Identify which cell holds the provided text, then report its (X, Y) central coordinate. 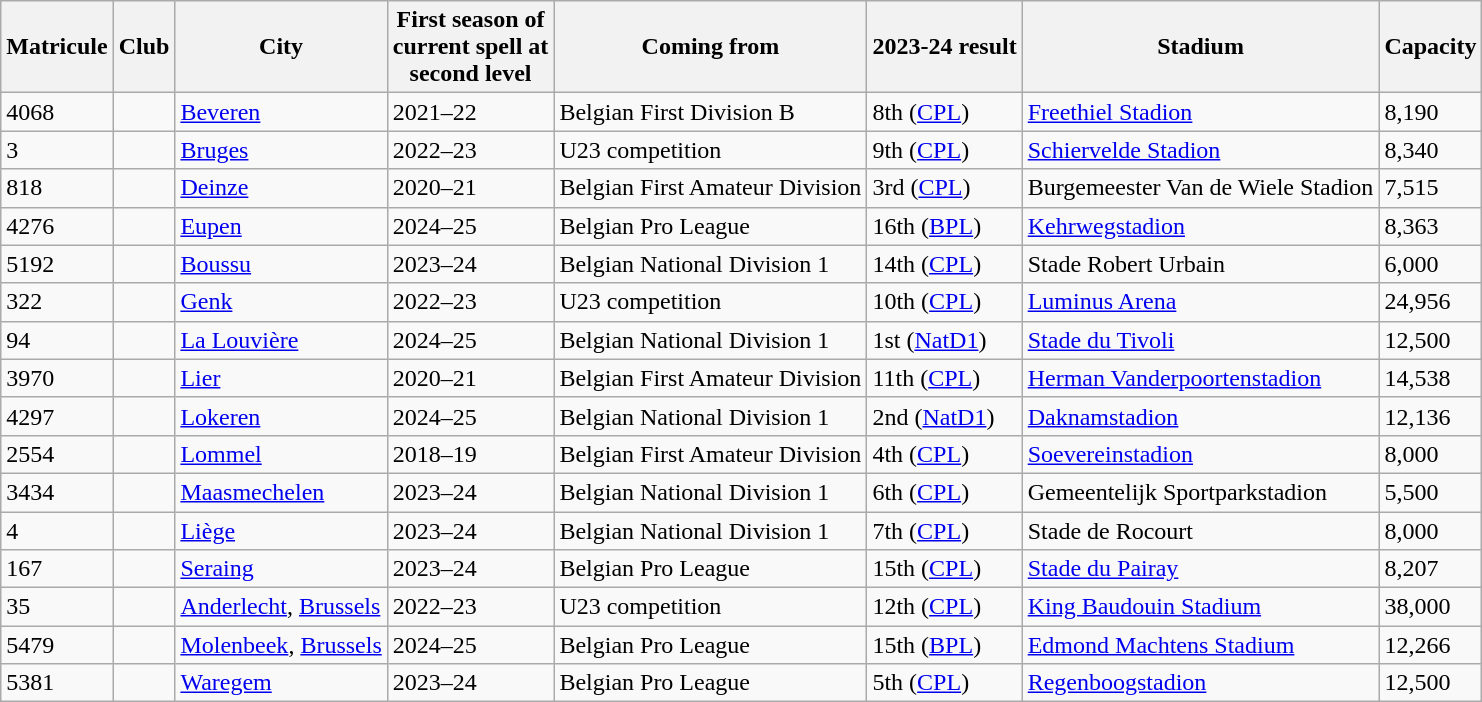
King Baudouin Stadium (1200, 607)
2nd (NatD1) (944, 416)
15th (BPL) (944, 645)
Gemeentelijk Sportparkstadion (1200, 492)
Anderlecht, Brussels (281, 607)
Liège (281, 531)
5th (CPL) (944, 683)
5479 (57, 645)
35 (57, 607)
Lokeren (281, 416)
La Louvière (281, 340)
5192 (57, 264)
24,956 (1430, 302)
Deinze (281, 188)
9th (CPL) (944, 150)
2554 (57, 454)
2018–19 (470, 454)
12,266 (1430, 645)
5,500 (1430, 492)
Beveren (281, 112)
Daknamstadion (1200, 416)
8th (CPL) (944, 112)
4276 (57, 226)
Burgemeester Van de Wiele Stadion (1200, 188)
15th (CPL) (944, 569)
7th (CPL) (944, 531)
Schiervelde Stadion (1200, 150)
Freethiel Stadion (1200, 112)
City (281, 47)
Boussu (281, 264)
First season of current spell at second level (470, 47)
Edmond Machtens Stadium (1200, 645)
Stade du Pairay (1200, 569)
3970 (57, 378)
Regenboogstadion (1200, 683)
6,000 (1430, 264)
Waregem (281, 683)
7,515 (1430, 188)
3434 (57, 492)
Belgian First Division B (710, 112)
Genk (281, 302)
11th (CPL) (944, 378)
Stade de Rocourt (1200, 531)
Herman Vanderpoortenstadion (1200, 378)
Lommel (281, 454)
8,190 (1430, 112)
322 (57, 302)
6th (CPL) (944, 492)
4th (CPL) (944, 454)
8,363 (1430, 226)
Molenbeek, Brussels (281, 645)
Eupen (281, 226)
Bruges (281, 150)
Club (144, 47)
2023-24 result (944, 47)
Stade Robert Urbain (1200, 264)
Maasmechelen (281, 492)
14th (CPL) (944, 264)
94 (57, 340)
4297 (57, 416)
4 (57, 531)
38,000 (1430, 607)
3 (57, 150)
5381 (57, 683)
16th (BPL) (944, 226)
8,207 (1430, 569)
2021–22 (470, 112)
10th (CPL) (944, 302)
Stade du Tivoli (1200, 340)
3rd (CPL) (944, 188)
Matricule (57, 47)
Seraing (281, 569)
14,538 (1430, 378)
Capacity (1430, 47)
Lier (281, 378)
4068 (57, 112)
Coming from (710, 47)
818 (57, 188)
Stadium (1200, 47)
12th (CPL) (944, 607)
8,340 (1430, 150)
Luminus Arena (1200, 302)
Kehrwegstadion (1200, 226)
12,136 (1430, 416)
167 (57, 569)
Soevereinstadion (1200, 454)
1st (NatD1) (944, 340)
